Return [X, Y] of the center of cell containing provided text 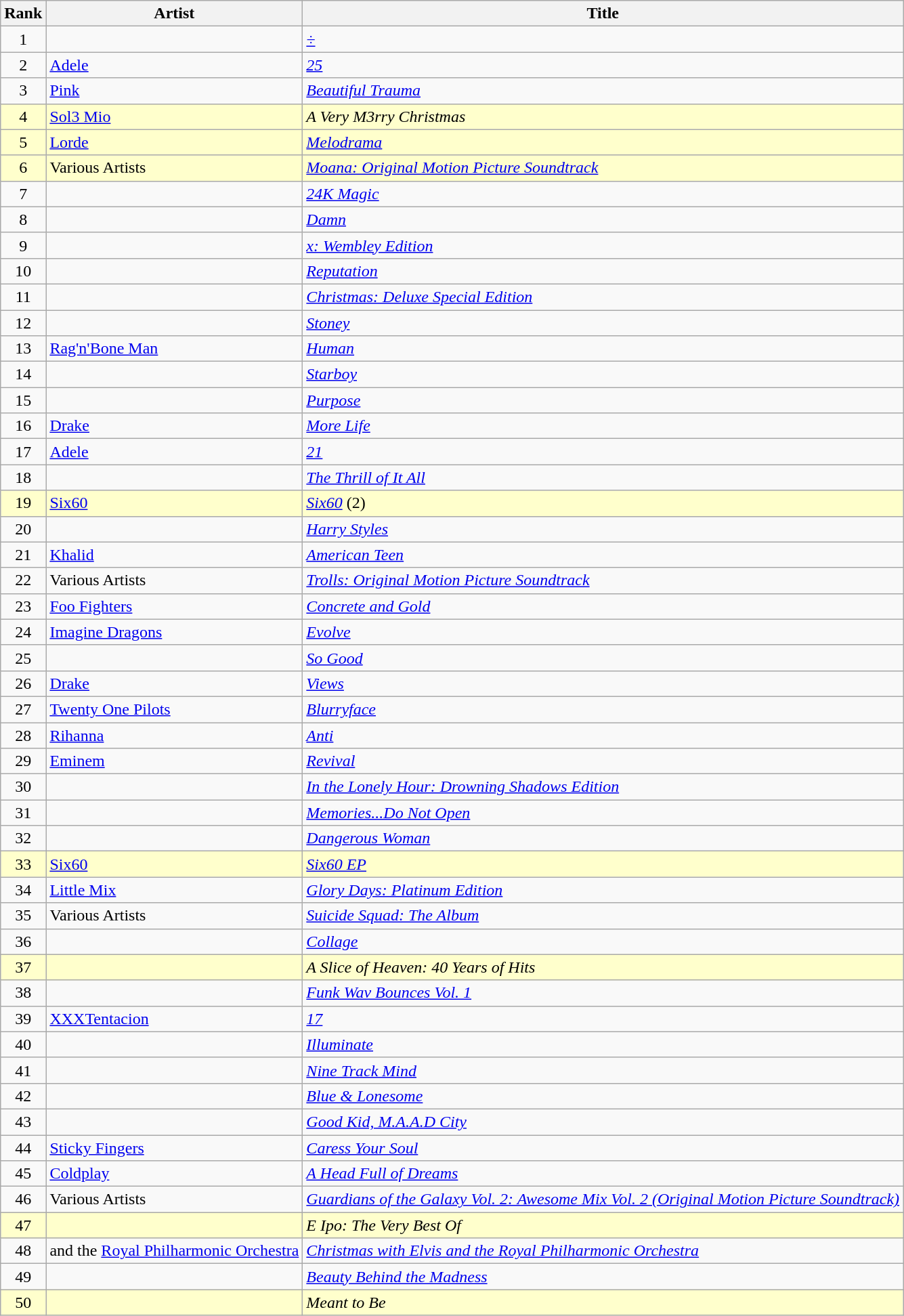
x: Wembley Edition [603, 245]
Beautiful Trauma [603, 91]
Melodrama [603, 142]
Six60 (2) [603, 503]
and the Royal Philharmonic Orchestra [175, 1251]
19 [23, 503]
Sol3 Mio [175, 116]
Anti [603, 735]
A Head Full of Dreams [603, 1174]
7 [23, 194]
Rihanna [175, 735]
41 [23, 1070]
Views [603, 683]
26 [23, 683]
37 [23, 967]
13 [23, 349]
Sticky Fingers [175, 1148]
Purpose [603, 400]
24 [23, 632]
Good Kid, M.A.A.D City [603, 1122]
29 [23, 761]
35 [23, 916]
49 [23, 1277]
28 [23, 735]
÷ [603, 39]
24K Magic [603, 194]
10 [23, 271]
16 [23, 426]
XXXTentacion [175, 1019]
Rank [23, 14]
Moana: Original Motion Picture Soundtrack [603, 168]
27 [23, 709]
Lorde [175, 142]
Eminem [175, 761]
American Teen [603, 555]
12 [23, 323]
1 [23, 39]
Illuminate [603, 1044]
39 [23, 1019]
The Thrill of It All [603, 477]
2 [23, 65]
Stoney [603, 323]
Collage [603, 941]
Six60 EP [603, 864]
Dangerous Woman [603, 839]
Human [603, 349]
14 [23, 375]
8 [23, 219]
3 [23, 91]
Foo Fighters [175, 606]
34 [23, 890]
48 [23, 1251]
Title [603, 14]
32 [23, 839]
Rag'n'Bone Man [175, 349]
40 [23, 1044]
Revival [603, 761]
Funk Wav Bounces Vol. 1 [603, 993]
E Ipo: The Very Best Of [603, 1225]
Caress Your Soul [603, 1148]
Twenty One Pilots [175, 709]
6 [23, 168]
43 [23, 1122]
46 [23, 1200]
9 [23, 245]
Trolls: Original Motion Picture Soundtrack [603, 580]
A Slice of Heaven: 40 Years of Hits [603, 967]
Beauty Behind the Madness [603, 1277]
5 [23, 142]
45 [23, 1174]
Starboy [603, 375]
Blue & Lonesome [603, 1096]
Christmas: Deluxe Special Edition [603, 297]
Coldplay [175, 1174]
Little Mix [175, 890]
47 [23, 1225]
Damn [603, 219]
Suicide Squad: The Album [603, 916]
36 [23, 941]
Blurryface [603, 709]
Concrete and Gold [603, 606]
So Good [603, 658]
Pink [175, 91]
More Life [603, 426]
Nine Track Mind [603, 1070]
Guardians of the Galaxy Vol. 2: Awesome Mix Vol. 2 (Original Motion Picture Soundtrack) [603, 1200]
44 [23, 1148]
22 [23, 580]
Glory Days: Platinum Edition [603, 890]
31 [23, 813]
In the Lonely Hour: Drowning Shadows Edition [603, 787]
Reputation [603, 271]
42 [23, 1096]
Christmas with Elvis and the Royal Philharmonic Orchestra [603, 1251]
11 [23, 297]
A Very M3rry Christmas [603, 116]
Imagine Dragons [175, 632]
Meant to Be [603, 1302]
Evolve [603, 632]
20 [23, 529]
30 [23, 787]
4 [23, 116]
Harry Styles [603, 529]
33 [23, 864]
50 [23, 1302]
23 [23, 606]
Khalid [175, 555]
38 [23, 993]
15 [23, 400]
Artist [175, 14]
Memories...Do Not Open [603, 813]
18 [23, 477]
